Search for the cell housing the specified text and yield its [X, Y] center coordinate. 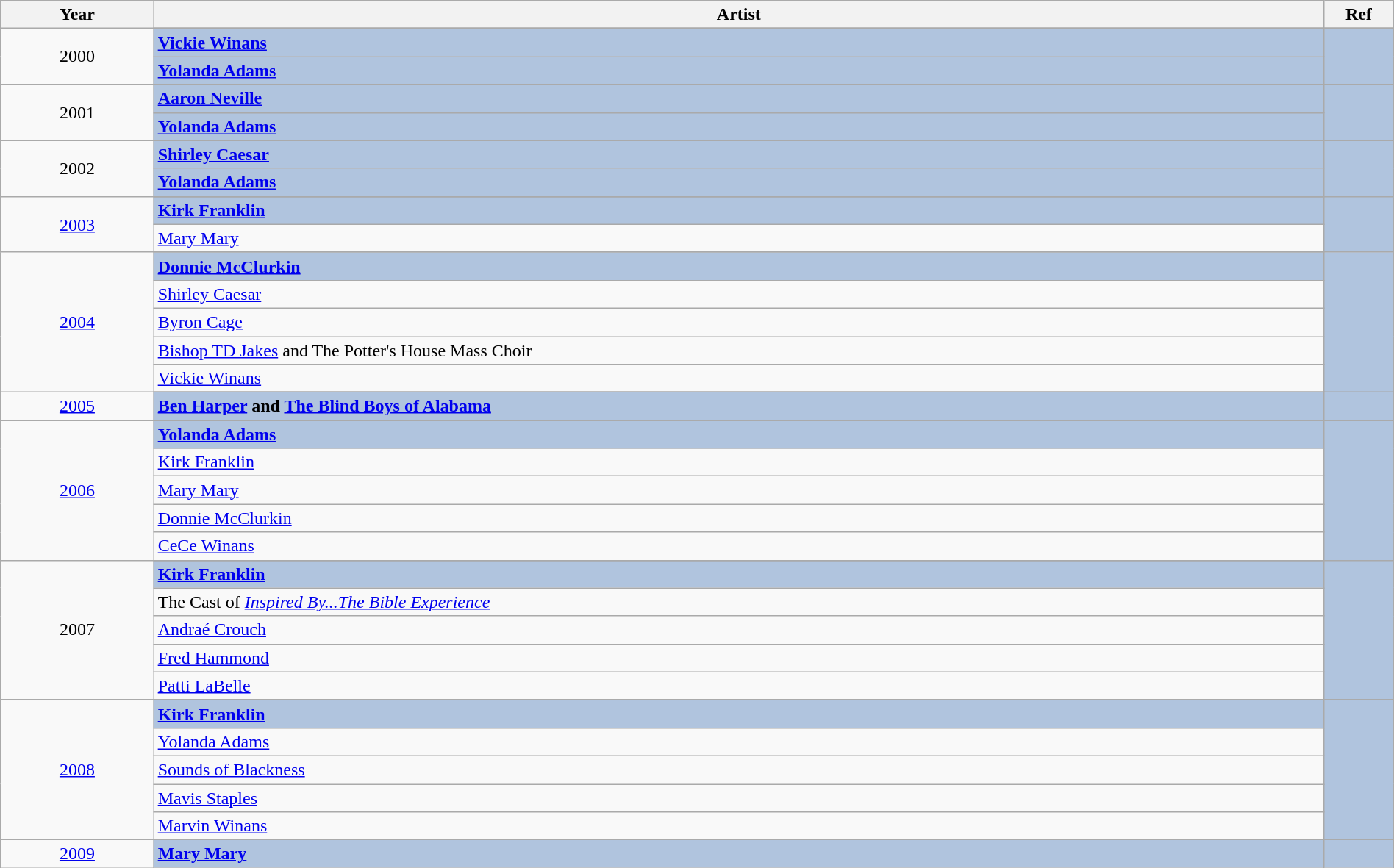
The Cast of Inspired By...The Bible Experience [738, 602]
Ben Harper and The Blind Boys of Alabama [738, 406]
2002 [77, 168]
Aaron Neville [738, 98]
2006 [77, 490]
Year [77, 15]
Marvin Winans [738, 826]
Fred Hammond [738, 658]
2000 [77, 57]
Ref [1359, 15]
Artist [738, 15]
2003 [77, 224]
CeCe Winans [738, 546]
Patti LaBelle [738, 686]
2007 [77, 630]
Mavis Staples [738, 797]
Andraé Crouch [738, 630]
2001 [77, 112]
Byron Cage [738, 322]
Bishop TD Jakes and The Potter's House Mass Choir [738, 351]
2009 [77, 854]
Sounds of Blackness [738, 770]
2008 [77, 770]
2005 [77, 406]
2004 [77, 322]
